Detect which cell encompasses the target text, then output its [x, y] center coordinate. 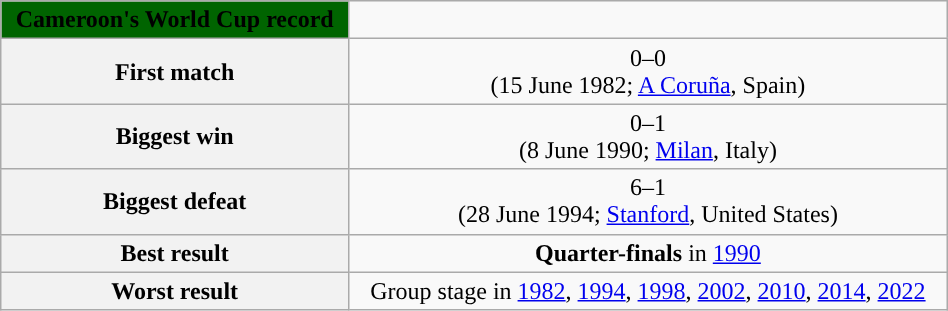
Biggest win [175, 136]
Best result [175, 253]
Worst result [175, 291]
0–1 (8 June 1990; Milan, Italy) [648, 136]
Quarter-finals in 1990 [648, 253]
0–0 (15 June 1982; A Coruña, Spain) [648, 72]
Biggest defeat [175, 202]
First match [175, 72]
Group stage in 1982, 1994, 1998, 2002, 2010, 2014, 2022 [648, 291]
Cameroon's World Cup record [175, 20]
6–1 (28 June 1994; Stanford, United States) [648, 202]
